For the text-containing cell, return its midpoint in [x, y] coordinate format. 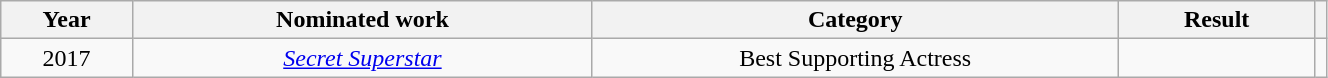
Year [67, 20]
Result [1216, 20]
2017 [67, 58]
Category [854, 20]
Best Supporting Actress [854, 58]
Secret Superstar [362, 58]
Nominated work [362, 20]
